Pinpoint the cell where the given text exists, returning its [x, y] midpoint coordinate. 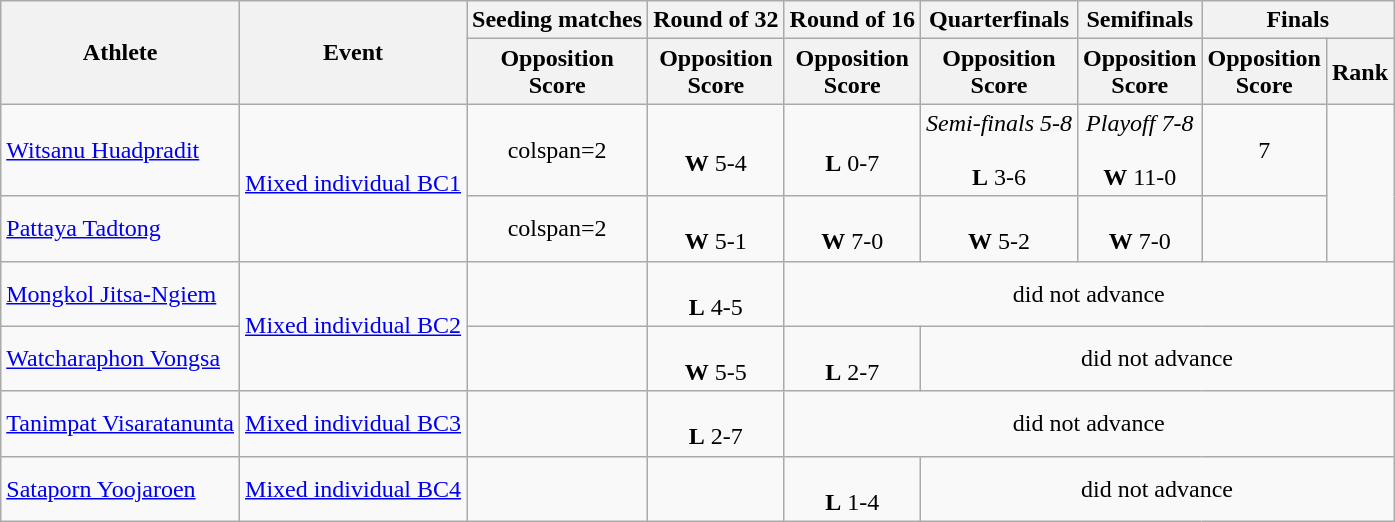
Quarterfinals [998, 20]
Mixed individual BC3 [354, 424]
L 0-7 [852, 150]
W 5-2 [998, 228]
W 5-5 [716, 358]
Tanimpat Visaratanunta [120, 424]
L 1-4 [852, 488]
Mixed individual BC1 [354, 182]
Semi-finals 5-8L 3-6 [998, 150]
Seeding matches [558, 20]
Semifinals [1140, 20]
Finals [1298, 20]
W 5-1 [716, 228]
Round of 32 [716, 20]
Pattaya Tadtong [120, 228]
Sataporn Yoojaroen [120, 488]
Mixed individual BC2 [354, 326]
Witsanu Huadpradit [120, 150]
L 4-5 [716, 294]
W 5-4 [716, 150]
Athlete [120, 52]
Rank [1360, 72]
Mongkol Jitsa-Ngiem [120, 294]
Watcharaphon Vongsa [120, 358]
Event [354, 52]
Mixed individual BC4 [354, 488]
Round of 16 [852, 20]
Playoff 7-8W 11-0 [1140, 150]
7 [1264, 150]
